Locate the cell with the specified text and output its (x, y) center coordinate. 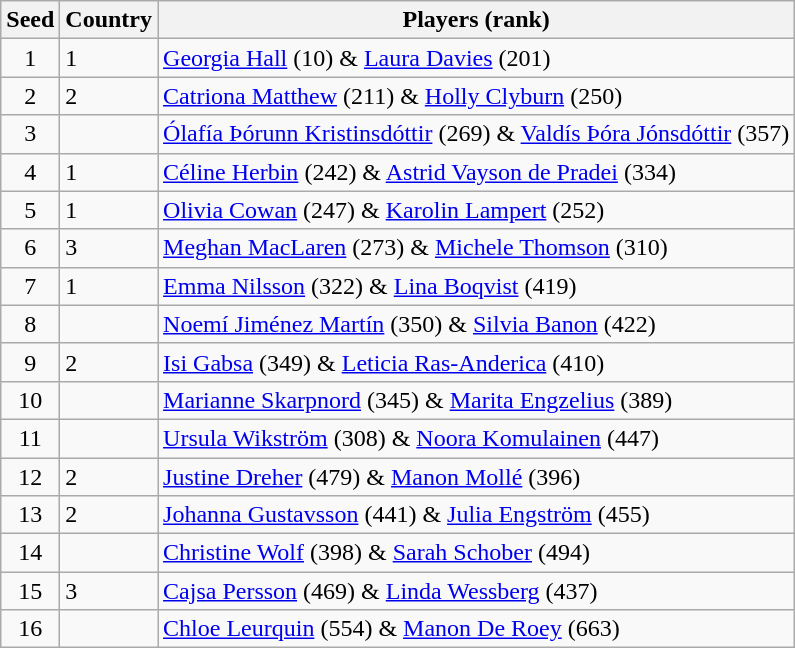
9 (30, 362)
10 (30, 400)
11 (30, 438)
Ólafía Þórunn Kristinsdóttir (269) & Valdís Þóra Jónsdóttir (357) (476, 134)
15 (30, 591)
13 (30, 515)
6 (30, 248)
Chloe Leurquin (554) & Manon De Roey (663) (476, 629)
16 (30, 629)
Olivia Cowan (247) & Karolin Lampert (252) (476, 210)
Johanna Gustavsson (441) & Julia Engström (455) (476, 515)
5 (30, 210)
7 (30, 286)
Ursula Wikström (308) & Noora Komulainen (447) (476, 438)
Emma Nilsson (322) & Lina Boqvist (419) (476, 286)
Justine Dreher (479) & Manon Mollé (396) (476, 477)
Noemí Jiménez Martín (350) & Silvia Banon (422) (476, 324)
Cajsa Persson (469) & Linda Wessberg (437) (476, 591)
12 (30, 477)
4 (30, 172)
8 (30, 324)
Meghan MacLaren (273) & Michele Thomson (310) (476, 248)
Isi Gabsa (349) & Leticia Ras-Anderica (410) (476, 362)
Céline Herbin (242) & Astrid Vayson de Pradei (334) (476, 172)
Seed (30, 20)
Marianne Skarpnord (345) & Marita Engzelius (389) (476, 400)
Country (109, 20)
Catriona Matthew (211) & Holly Clyburn (250) (476, 96)
Players (rank) (476, 20)
Christine Wolf (398) & Sarah Schober (494) (476, 553)
14 (30, 553)
Georgia Hall (10) & Laura Davies (201) (476, 58)
